Capture the cell that displays the provided text and extract its (X, Y) central coordinate. 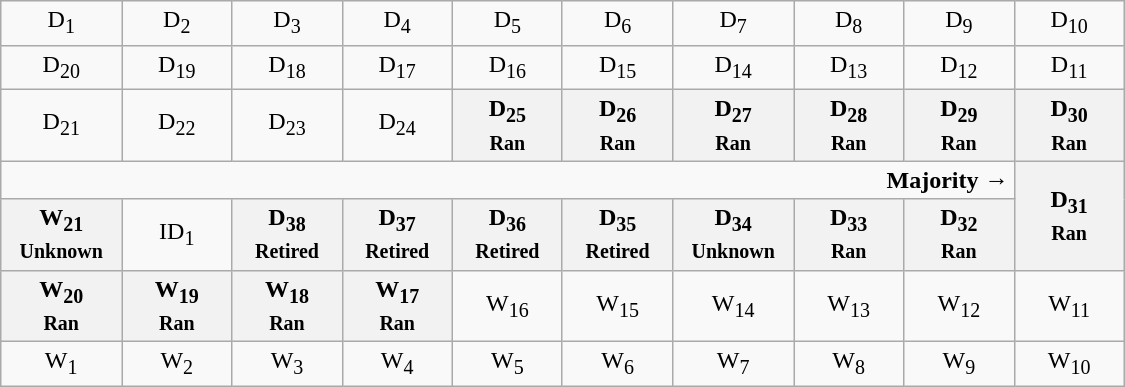
W18Ran (287, 306)
D27Ran (734, 124)
D32Ran (959, 234)
D3 (287, 23)
D14 (734, 67)
D7 (734, 23)
D28Ran (849, 124)
D37Retired (397, 234)
W4 (397, 364)
D19 (177, 67)
D12 (959, 67)
W1 (62, 364)
W11 (1069, 306)
D10 (1069, 23)
D1 (62, 23)
W9 (959, 364)
ID1 (177, 234)
D30Ran (1069, 124)
D13 (849, 67)
W16 (507, 306)
D6 (617, 23)
D18 (287, 67)
D11 (1069, 67)
Majority → (508, 180)
D16 (507, 67)
D15 (617, 67)
D9 (959, 23)
W19Ran (177, 306)
W17Ran (397, 306)
D29Ran (959, 124)
W2 (177, 364)
W8 (849, 364)
D34Unknown (734, 234)
D22 (177, 124)
D21 (62, 124)
D25Ran (507, 124)
D5 (507, 23)
D33Ran (849, 234)
W14 (734, 306)
D8 (849, 23)
W3 (287, 364)
W13 (849, 306)
D2 (177, 23)
D23 (287, 124)
W20Ran (62, 306)
D24 (397, 124)
D36Retired (507, 234)
W10 (1069, 364)
W7 (734, 364)
D4 (397, 23)
D35Retired (617, 234)
W5 (507, 364)
D38Retired (287, 234)
W12 (959, 306)
W15 (617, 306)
W6 (617, 364)
D31Ran (1069, 216)
D26Ran (617, 124)
D17 (397, 67)
D20 (62, 67)
W21Unknown (62, 234)
